Scan for the cell matching the given text and deliver its [X, Y] coordinate at center. 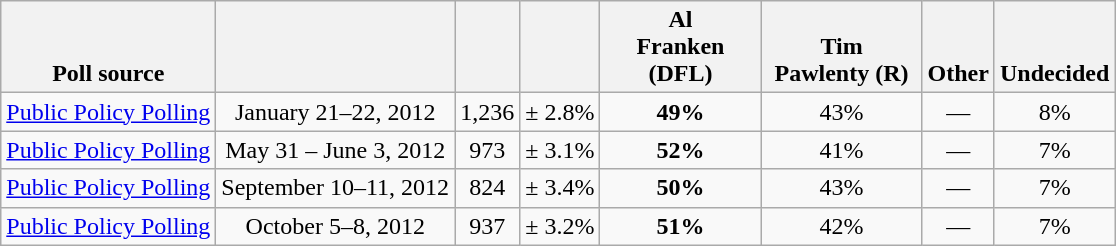
TimPawlenty (R) [842, 47]
Poll source [108, 47]
973 [488, 150]
937 [488, 226]
50% [680, 188]
8% [1054, 112]
January 21–22, 2012 [336, 112]
± 3.2% [560, 226]
824 [488, 188]
52% [680, 150]
42% [842, 226]
± 3.1% [560, 150]
Other [958, 47]
Undecided [1054, 47]
± 2.8% [560, 112]
May 31 – June 3, 2012 [336, 150]
41% [842, 150]
October 5–8, 2012 [336, 226]
49% [680, 112]
51% [680, 226]
1,236 [488, 112]
AlFranken (DFL) [680, 47]
September 10–11, 2012 [336, 188]
± 3.4% [560, 188]
